Pinpoint the cell where the given text exists, returning its [X, Y] midpoint coordinate. 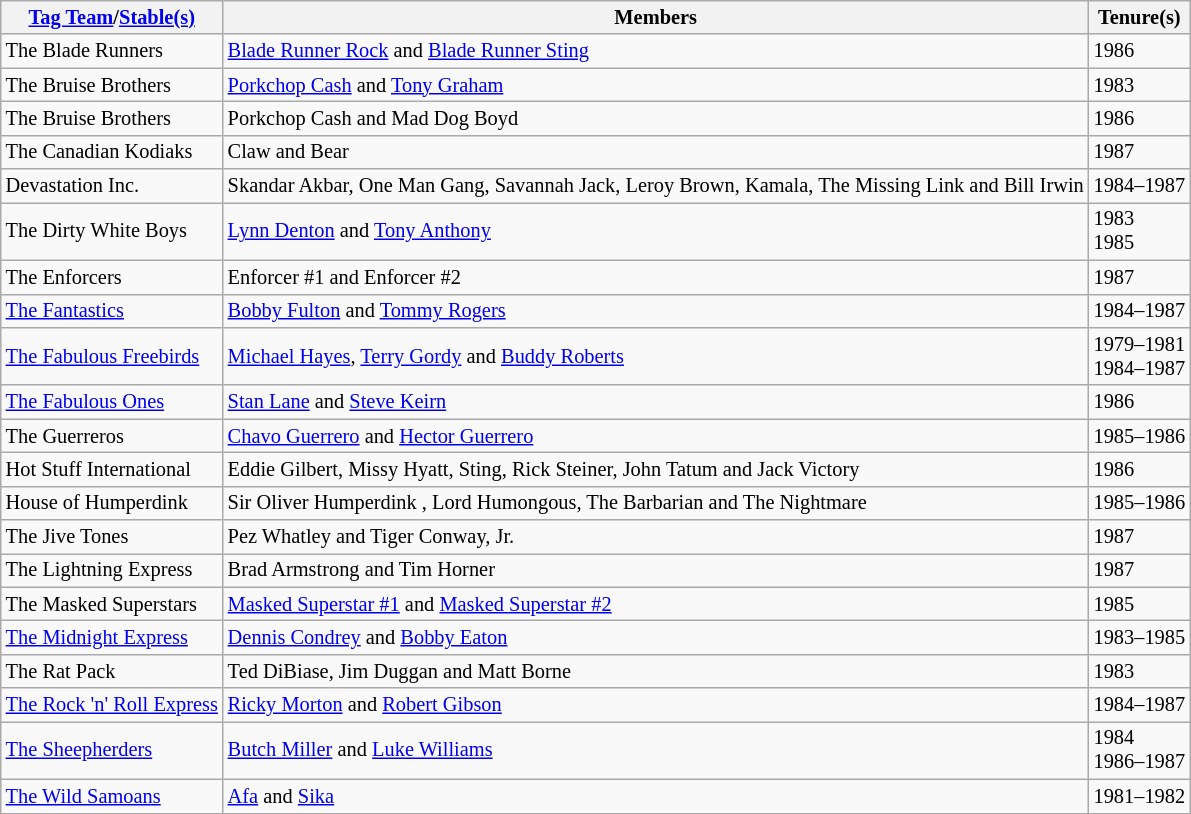
The Dirty White Boys [112, 231]
The Enforcers [112, 277]
19841986–1987 [1140, 750]
Ted DiBiase, Jim Duggan and Matt Borne [656, 671]
Tenure(s) [1140, 17]
Hot Stuff International [112, 469]
The Jive Tones [112, 537]
The Midnight Express [112, 637]
Claw and Bear [656, 152]
Porkchop Cash and Tony Graham [656, 85]
1979–19811984–1987 [1140, 356]
Lynn Denton and Tony Anthony [656, 231]
1981–1982 [1140, 796]
Devastation Inc. [112, 186]
Blade Runner Rock and Blade Runner Sting [656, 51]
Skandar Akbar, One Man Gang, Savannah Jack, Leroy Brown, Kamala, The Missing Link and Bill Irwin [656, 186]
Chavo Guerrero and Hector Guerrero [656, 436]
Eddie Gilbert, Missy Hyatt, Sting, Rick Steiner, John Tatum and Jack Victory [656, 469]
Butch Miller and Luke Williams [656, 750]
The Lightning Express [112, 570]
Brad Armstrong and Tim Horner [656, 570]
The Rock 'n' Roll Express [112, 705]
The Fabulous Ones [112, 402]
The Fantastics [112, 311]
1985 [1140, 604]
Ricky Morton and Robert Gibson [656, 705]
House of Humperdink [112, 503]
Masked Superstar #1 and Masked Superstar #2 [656, 604]
The Canadian Kodiaks [112, 152]
Members [656, 17]
1983–1985 [1140, 637]
Porkchop Cash and Mad Dog Boyd [656, 118]
Michael Hayes, Terry Gordy and Buddy Roberts [656, 356]
The Fabulous Freebirds [112, 356]
The Wild Samoans [112, 796]
Bobby Fulton and Tommy Rogers [656, 311]
The Sheepherders [112, 750]
The Guerreros [112, 436]
Enforcer #1 and Enforcer #2 [656, 277]
Pez Whatley and Tiger Conway, Jr. [656, 537]
Afa and Sika [656, 796]
Dennis Condrey and Bobby Eaton [656, 637]
The Rat Pack [112, 671]
19831985 [1140, 231]
The Masked Superstars [112, 604]
The Blade Runners [112, 51]
Stan Lane and Steve Keirn [656, 402]
Tag Team/Stable(s) [112, 17]
Sir Oliver Humperdink , Lord Humongous, The Barbarian and The Nightmare [656, 503]
